Output the [X, Y] coordinate of the center of the cell containing the given text.  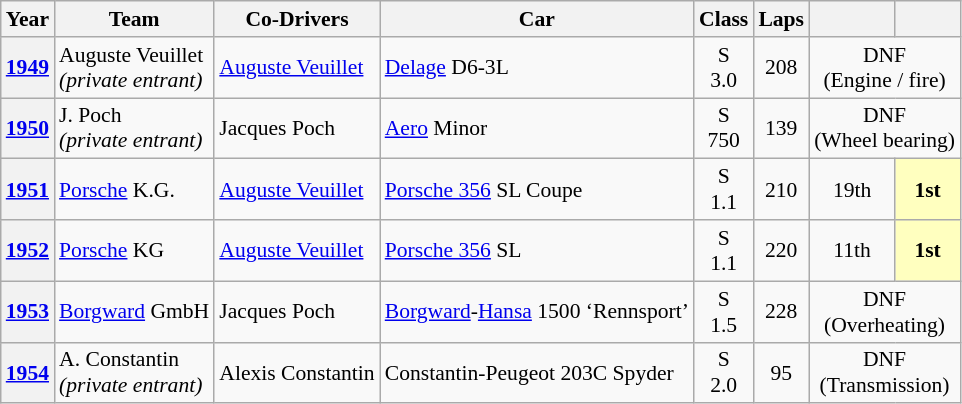
A. Constantin(private entrant) [134, 372]
DNF(Overheating) [884, 312]
Porsche KG [134, 250]
1951 [28, 190]
DNF(Wheel bearing) [884, 128]
Aero Minor [537, 128]
1952 [28, 250]
Borgward-Hansa 1500 ‘Rennsport’ [537, 312]
139 [781, 128]
Laps [781, 19]
Porsche 356 SL Coupe [537, 190]
Car [537, 19]
19th [852, 190]
1949 [28, 68]
Year [28, 19]
208 [781, 68]
S750 [724, 128]
S3.0 [724, 68]
Porsche 356 SL [537, 250]
Alexis Constantin [296, 372]
Co-Drivers [296, 19]
220 [781, 250]
Class [724, 19]
J. Poch(private entrant) [134, 128]
Auguste Veuillet(private entrant) [134, 68]
1954 [28, 372]
S1.5 [724, 312]
95 [781, 372]
1953 [28, 312]
S2.0 [724, 372]
11th [852, 250]
228 [781, 312]
Team [134, 19]
1950 [28, 128]
DNF(Engine / fire) [884, 68]
Delage D6-3L [537, 68]
DNF(Transmission) [884, 372]
Porsche K.G. [134, 190]
210 [781, 190]
Constantin-Peugeot 203C Spyder [537, 372]
Borgward GmbH [134, 312]
